Extract the [x, y] coordinate from the center of the cell holding the provided text.  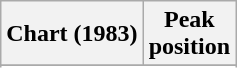
Peakposition [189, 34]
Chart (1983) [72, 34]
